Capture the cell that displays the provided text and extract its [X, Y] central coordinate. 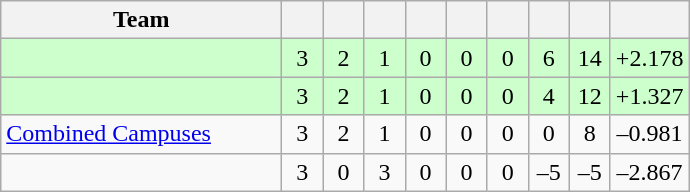
8 [590, 134]
Combined Campuses [142, 134]
12 [590, 96]
14 [590, 58]
4 [548, 96]
+1.327 [650, 96]
Team [142, 20]
–2.867 [650, 172]
+2.178 [650, 58]
–0.981 [650, 134]
6 [548, 58]
